Determine the [x, y] coordinate at the center of the cell enclosing the given text.  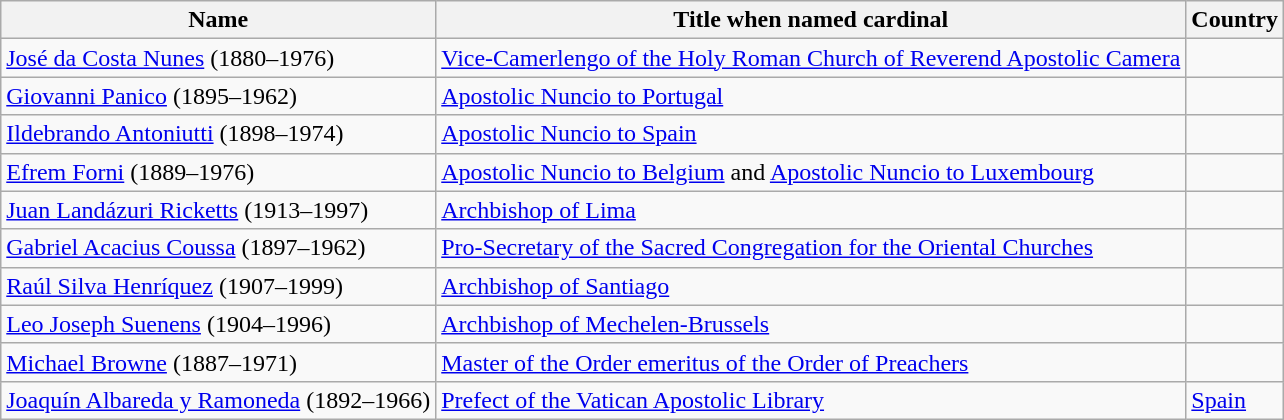
Leo Joseph Suenens (1904–1996) [218, 324]
Pro-Secretary of the Sacred Congregation for the Oriental Churches [811, 248]
Prefect of the Vatican Apostolic Library [811, 400]
Archbishop of Lima [811, 210]
Apostolic Nuncio to Belgium and Apostolic Nuncio to Luxembourg [811, 172]
Country [1235, 20]
Michael Browne (1887–1971) [218, 362]
Gabriel Acacius Coussa (1897–1962) [218, 248]
Efrem Forni (1889–1976) [218, 172]
Name [218, 20]
Apostolic Nuncio to Spain [811, 134]
Spain [1235, 400]
Archbishop of Mechelen-Brussels [811, 324]
Title when named cardinal [811, 20]
Apostolic Nuncio to Portugal [811, 96]
Master of the Order emeritus of the Order of Preachers [811, 362]
Joaquín Albareda y Ramoneda (1892–1966) [218, 400]
Archbishop of Santiago [811, 286]
José da Costa Nunes (1880–1976) [218, 58]
Raúl Silva Henríquez (1907–1999) [218, 286]
Vice-Camerlengo of the Holy Roman Church of Reverend Apostolic Camera [811, 58]
Ildebrando Antoniutti (1898–1974) [218, 134]
Giovanni Panico (1895–1962) [218, 96]
Juan Landázuri Ricketts (1913–1997) [218, 210]
